Return (x, y) of the center of cell containing provided text 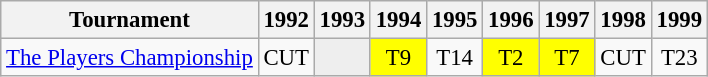
T23 (679, 58)
1994 (398, 20)
T7 (567, 58)
1999 (679, 20)
The Players Championship (130, 58)
1998 (623, 20)
1995 (455, 20)
T9 (398, 58)
1993 (342, 20)
Tournament (130, 20)
T2 (511, 58)
1996 (511, 20)
1997 (567, 20)
T14 (455, 58)
1992 (286, 20)
